Identify which cell holds the provided text, then report its (X, Y) central coordinate. 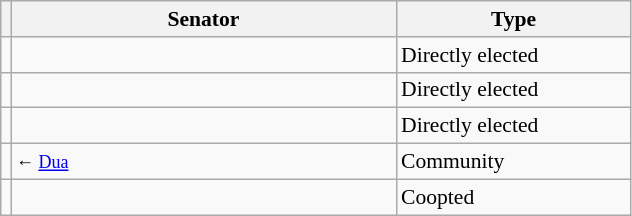
Type (514, 19)
Community (514, 162)
← Dua (204, 162)
Senator (204, 19)
Coopted (514, 197)
